Detect which cell encompasses the target text, then output its (x, y) center coordinate. 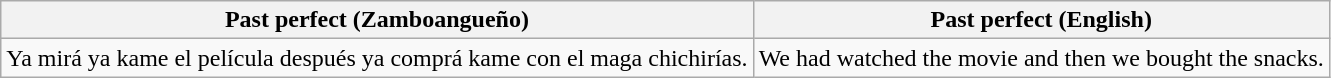
Past perfect (English) (1041, 20)
We had watched the movie and then we bought the snacks. (1041, 58)
Past perfect (Zamboangueño) (377, 20)
Ya mirá ya kame el película después ya comprá kame con el maga chichirías. (377, 58)
